Return [x, y] of the center of cell containing provided text 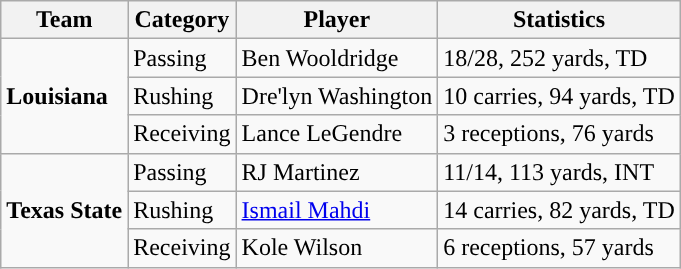
Ben Wooldridge [337, 58]
Ismail Mahdi [337, 210]
Statistics [560, 20]
Category [182, 20]
Kole Wilson [337, 248]
3 receptions, 76 yards [560, 134]
Team [64, 20]
Lance LeGendre [337, 134]
Dre'lyn Washington [337, 96]
6 receptions, 57 yards [560, 248]
11/14, 113 yards, INT [560, 172]
RJ Martinez [337, 172]
Louisiana [64, 96]
Texas State [64, 210]
Player [337, 20]
18/28, 252 yards, TD [560, 58]
10 carries, 94 yards, TD [560, 96]
14 carries, 82 yards, TD [560, 210]
